Find where the given text appears and provide that cell's center as [x, y] coordinate. 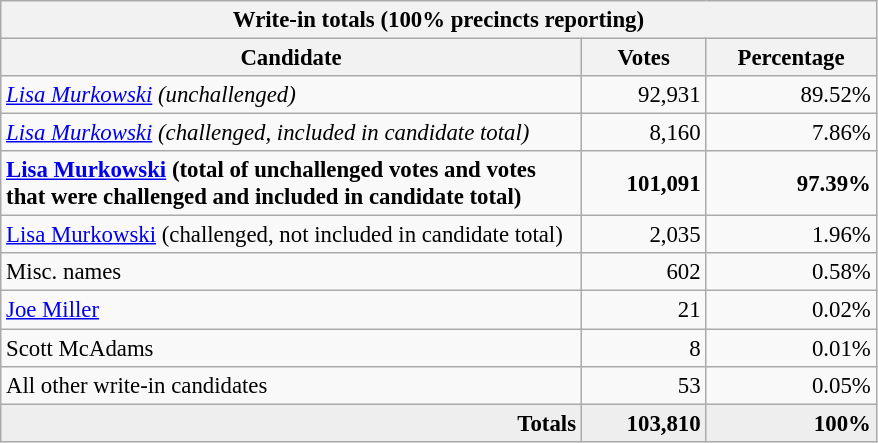
92,931 [644, 95]
97.39% [791, 184]
Lisa Murkowski (total of unchallenged votes and votes that were challenged and included in candidate total) [292, 184]
8,160 [644, 133]
103,810 [644, 423]
Candidate [292, 58]
602 [644, 273]
All other write-in candidates [292, 385]
7.86% [791, 133]
1.96% [791, 235]
2,035 [644, 235]
89.52% [791, 95]
100% [791, 423]
0.02% [791, 310]
101,091 [644, 184]
Lisa Murkowski (challenged, not included in candidate total) [292, 235]
Lisa Murkowski (challenged, included in candidate total) [292, 133]
21 [644, 310]
0.01% [791, 348]
Misc. names [292, 273]
Lisa Murkowski (unchallenged) [292, 95]
Joe Miller [292, 310]
Scott McAdams [292, 348]
0.58% [791, 273]
Totals [292, 423]
Votes [644, 58]
53 [644, 385]
Write-in totals (100% precincts reporting) [438, 20]
Percentage [791, 58]
8 [644, 348]
0.05% [791, 385]
